Return the [x, y] coordinate for the center point of the cell that contains the specified text.  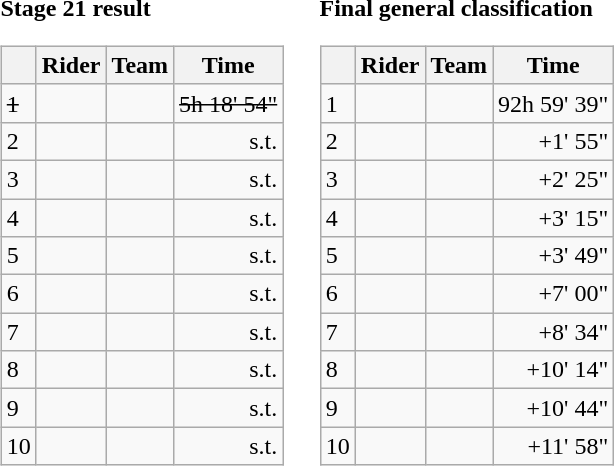
92h 59' 39" [554, 103]
+3' 49" [554, 256]
+1' 55" [554, 141]
+2' 25" [554, 179]
5h 18' 54" [228, 103]
+11' 58" [554, 446]
+10' 44" [554, 408]
+7' 00" [554, 294]
+10' 14" [554, 370]
+8' 34" [554, 332]
+3' 15" [554, 217]
